Detect which cell encompasses the target text, then output its (x, y) center coordinate. 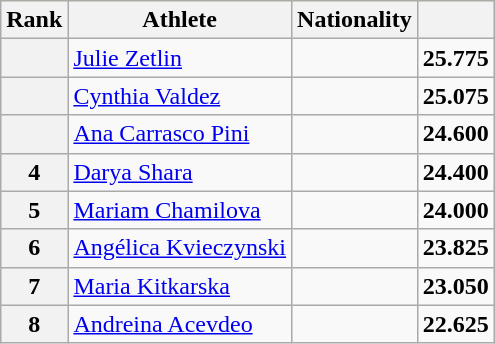
24.600 (456, 134)
24.000 (456, 210)
23.825 (456, 248)
Angélica Kvieczynski (180, 248)
Athlete (180, 20)
Nationality (355, 20)
Ana Carrasco Pini (180, 134)
25.075 (456, 96)
Darya Shara (180, 172)
Rank (34, 20)
8 (34, 324)
23.050 (456, 286)
7 (34, 286)
Cynthia Valdez (180, 96)
Mariam Chamilova (180, 210)
22.625 (456, 324)
6 (34, 248)
24.400 (456, 172)
4 (34, 172)
25.775 (456, 58)
5 (34, 210)
Andreina Acevdeo (180, 324)
Julie Zetlin (180, 58)
Maria Kitkarska (180, 286)
